Locate the cell with the specified text and output its [X, Y] center coordinate. 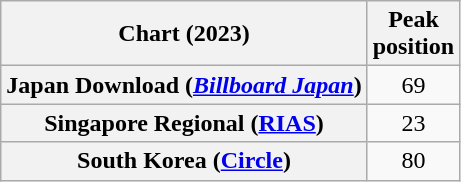
Singapore Regional (RIAS) [184, 123]
23 [413, 123]
80 [413, 161]
Peakposition [413, 34]
69 [413, 85]
South Korea (Circle) [184, 161]
Japan Download (Billboard Japan) [184, 85]
Chart (2023) [184, 34]
